Output the [x, y] coordinate of the center of the cell containing the given text.  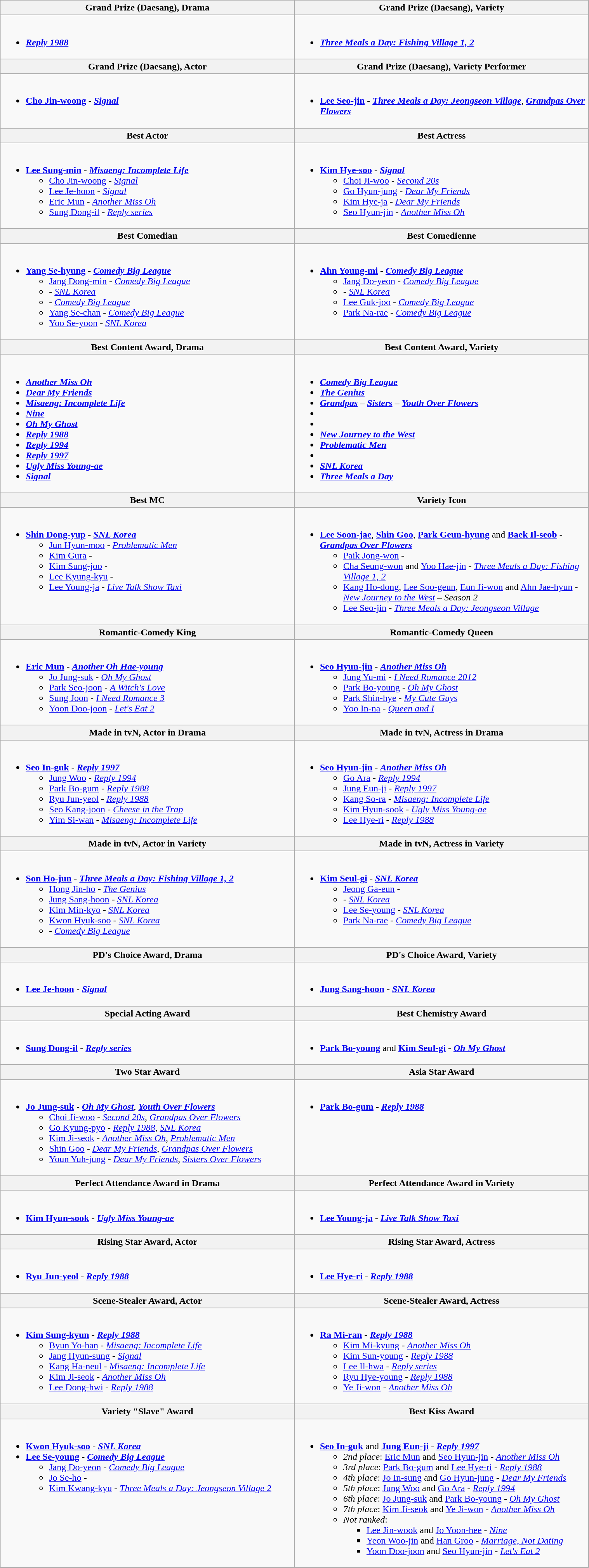
Lee Seo-jin - Three Meals a Day: Jeongseon Village, Grandpas Over Flowers [441, 101]
Cho Jin-woong - Signal [148, 101]
Grand Prize (Daesang), Variety Performer [441, 66]
Lee Je-hoon - Signal [148, 984]
Special Acting Award [148, 1013]
Lee Sung-min - Misaeng: Incomplete LifeCho Jin-woong - SignalLee Je-hoon - SignalEric Mun - Another Miss OhSung Dong-il - Reply series [148, 186]
Kim Seul-gi - SNL KoreaJeong Ga-eun - - SNL KoreaLee Se-young - SNL KoreaPark Na-rae - Comedy Big League [441, 899]
Romantic-Comedy King [148, 632]
Asia Star Award [441, 1072]
Park Bo-gum - Reply 1988 [441, 1127]
Eric Mun - Another Oh Hae-youngJo Jung-suk - Oh My GhostPark Seo-joon - A Witch's LoveSung Joon - I Need Romance 3Yoon Doo-joon - Let's Eat 2 [148, 682]
Two Star Award [148, 1072]
Best Chemistry Award [441, 1013]
Lee Hye-ri - Reply 1988 [441, 1271]
Best Kiss Award [441, 1412]
Sung Dong-il - Reply series [148, 1042]
Grand Prize (Daesang), Actor [148, 66]
Variety "Slave" Award [148, 1412]
Variety Icon [441, 500]
Romantic-Comedy Queen [441, 632]
Scene-Stealer Award, Actor [148, 1301]
Seo Hyun-jin - Another Miss OhJung Yu-mi - I Need Romance 2012Park Bo-young - Oh My GhostPark Shin-hye - My Cute GuysYoo In-na - Queen and I [441, 682]
Kim Hyun-sook - Ugly Miss Young-ae [148, 1212]
Ryu Jun-yeol - Reply 1988 [148, 1271]
Best Content Award, Variety [441, 347]
Best Actress [441, 135]
Kim Hye-soo - SignalChoi Ji-woo - Second 20sGo Hyun-jung - Dear My FriendsKim Hye-ja - Dear My FriendsSeo Hyun-jin - Another Miss Oh [441, 186]
Perfect Attendance Award in Variety [441, 1183]
Park Bo-young and Kim Seul-gi - Oh My Ghost [441, 1042]
Grand Prize (Daesang), Drama [148, 8]
Lee Young-ja - Live Talk Show Taxi [441, 1212]
Best Comedian [148, 236]
Reply 1988 [148, 37]
Rising Star Award, Actor [148, 1242]
Best MC [148, 500]
Rising Star Award, Actress [441, 1242]
Another Miss OhDear My FriendsMisaeng: Incomplete LifeNineOh My GhostReply 1988Reply 1994Reply 1997Ugly Miss Young-aeSignal [148, 423]
Scene-Stealer Award, Actress [441, 1301]
Three Meals a Day: Fishing Village 1, 2 [441, 37]
Perfect Attendance Award in Drama [148, 1183]
Jung Sang-hoon - SNL Korea [441, 984]
Made in tvN, Actor in Variety [148, 844]
PD's Choice Award, Variety [441, 955]
Best Content Award, Drama [148, 347]
Made in tvN, Actress in Variety [441, 844]
Comedy Big LeagueThe GeniusGrandpas – Sisters – Youth Over FlowersNew Journey to the WestProblematic MenSNL KoreaThree Meals a Day [441, 423]
Made in tvN, Actress in Drama [441, 733]
Ahn Young-mi - Comedy Big LeagueJang Do-yeon - Comedy Big League - SNL KoreaLee Guk-joo - Comedy Big LeaguePark Na-rae - Comedy Big League [441, 291]
Grand Prize (Daesang), Variety [441, 8]
Best Actor [148, 135]
Best Comedienne [441, 236]
Shin Dong-yup - SNL KoreaJun Hyun-moo - Problematic MenKim Gura - Kim Sung-joo - Lee Kyung-kyu - Lee Young-ja - Live Talk Show Taxi [148, 566]
Made in tvN, Actor in Drama [148, 733]
PD's Choice Award, Drama [148, 955]
